Return [x, y] of the center of cell containing provided text 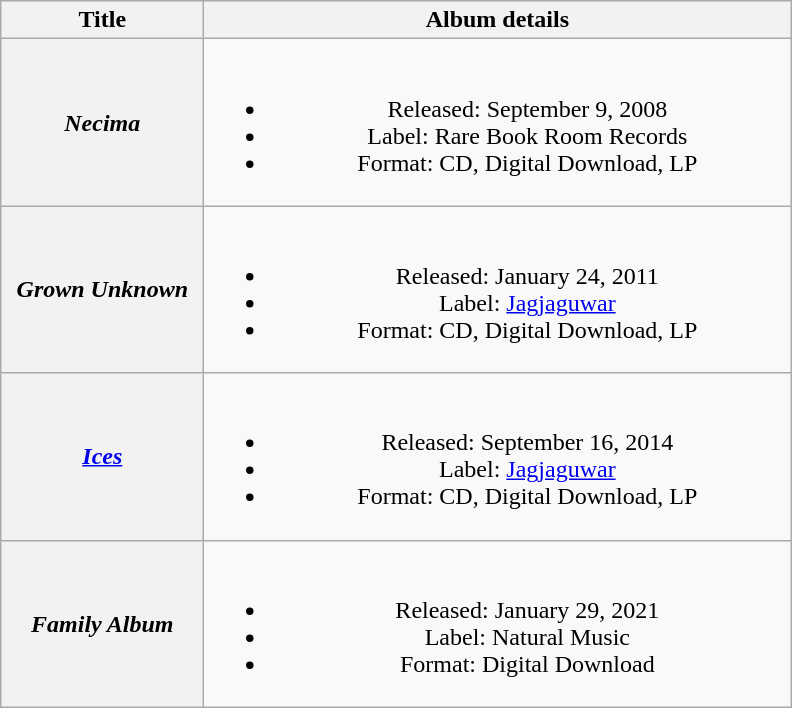
Album details [498, 20]
Released: January 24, 2011Label: JagjaguwarFormat: CD, Digital Download, LP [498, 290]
Necima [102, 122]
Released: January 29, 2021Label: Natural MusicFormat: Digital Download [498, 624]
Released: September 16, 2014Label: JagjaguwarFormat: CD, Digital Download, LP [498, 456]
Ices [102, 456]
Family Album [102, 624]
Title [102, 20]
Grown Unknown [102, 290]
Released: September 9, 2008Label: Rare Book Room RecordsFormat: CD, Digital Download, LP [498, 122]
